From the cell containing the given text, extract its center point as [x, y] coordinate. 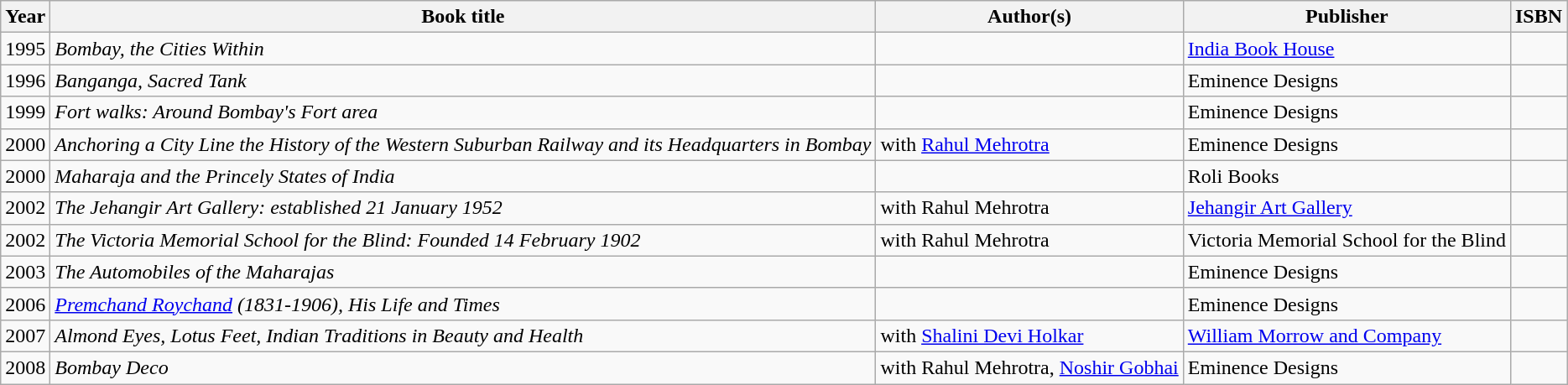
2006 [25, 304]
Author(s) [1029, 17]
Premchand Roychand (1831-1906), His Life and Times [463, 304]
Almond Eyes, Lotus Feet, Indian Traditions in Beauty and Health [463, 336]
2003 [25, 272]
Jehangir Art Gallery [1347, 208]
The Automobiles of the Maharajas [463, 272]
Banganga, Sacred Tank [463, 81]
The Victoria Memorial School for the Blind: Founded 14 February 1902 [463, 240]
India Book House [1347, 49]
Year [25, 17]
with Rahul Mehrotra, Noshir Gobhai [1029, 367]
Fort walks: Around Bombay's Fort area [463, 112]
ISBN [1539, 17]
1995 [25, 49]
Roli Books [1347, 176]
2007 [25, 336]
William Morrow and Company [1347, 336]
Publisher [1347, 17]
1999 [25, 112]
Book title [463, 17]
Victoria Memorial School for the Blind [1347, 240]
The Jehangir Art Gallery: established 21 January 1952 [463, 208]
Bombay Deco [463, 367]
1996 [25, 81]
Bombay, the Cities Within [463, 49]
Anchoring a City Line the History of the Western Suburban Railway and its Headquarters in Bombay [463, 144]
with Shalini Devi Holkar [1029, 336]
Maharaja and the Princely States of India [463, 176]
2008 [25, 367]
